Scan for the cell matching the given text and deliver its (x, y) coordinate at center. 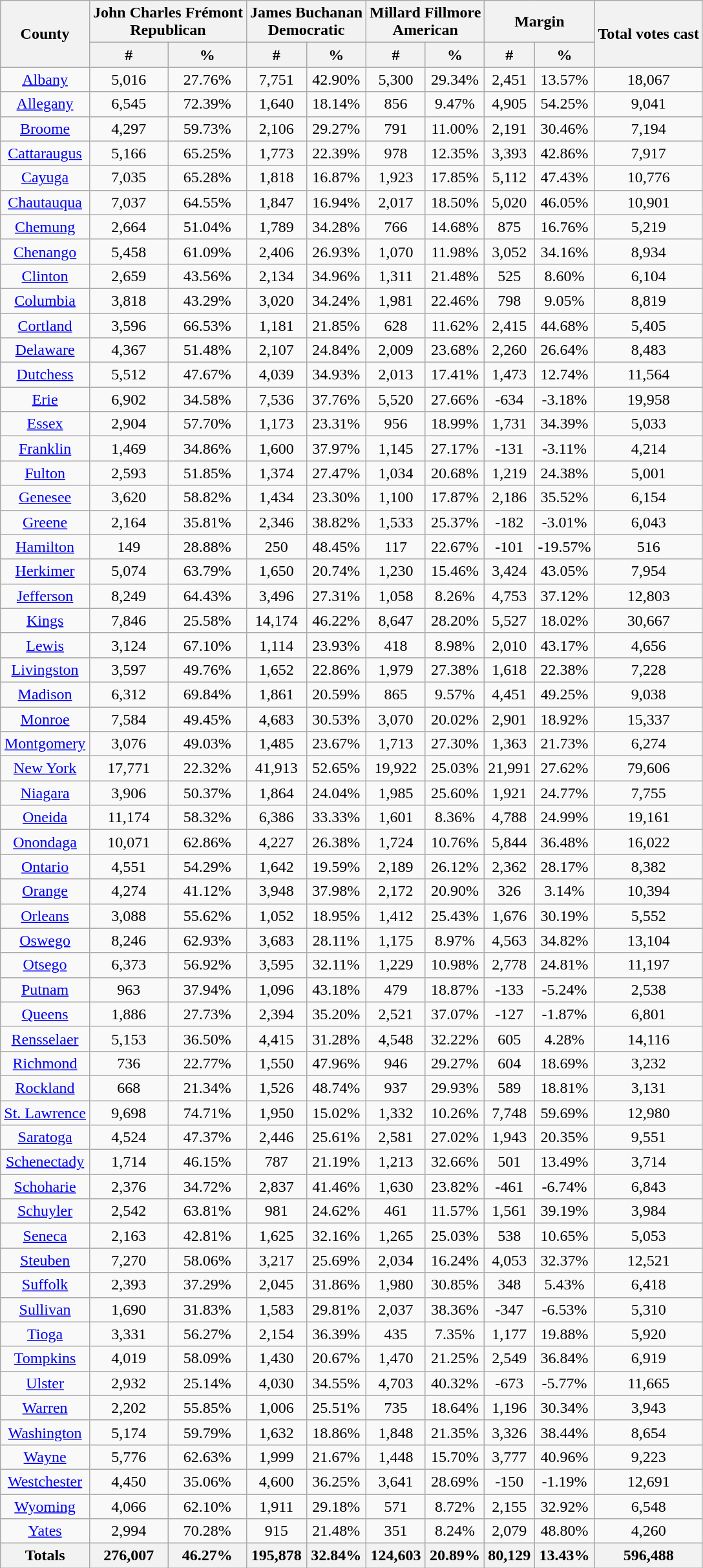
4,753 (509, 596)
4,260 (649, 1531)
Warren (45, 1408)
668 (129, 1088)
1,034 (396, 473)
37.12% (565, 596)
34.24% (336, 301)
479 (396, 990)
35.20% (336, 1014)
14,116 (649, 1039)
7,846 (129, 620)
18.02% (565, 620)
7,954 (649, 571)
52.65% (336, 768)
23.82% (455, 1187)
21.85% (336, 325)
James BuchananDemocratic (306, 22)
4.28% (565, 1039)
Cayuga (45, 178)
28.11% (336, 940)
195,878 (277, 1556)
33.33% (336, 818)
63.81% (207, 1211)
Delaware (45, 350)
32.22% (455, 1039)
1,985 (396, 793)
8,249 (129, 596)
117 (396, 547)
26.38% (336, 842)
8.36% (455, 818)
2,415 (509, 325)
28.69% (455, 1481)
21,991 (509, 768)
946 (396, 1063)
149 (129, 547)
12,980 (649, 1112)
10,394 (649, 891)
56.92% (207, 965)
2,186 (509, 498)
1,731 (509, 424)
7,536 (277, 399)
23.67% (336, 744)
2,521 (396, 1014)
865 (396, 694)
1,526 (277, 1088)
-5.24% (565, 990)
Oswego (45, 940)
Niagara (45, 793)
1,374 (277, 473)
1,430 (277, 1359)
-634 (509, 399)
-19.57% (565, 547)
9,041 (649, 104)
4,019 (129, 1359)
Allegany (45, 104)
24.77% (565, 793)
21.73% (565, 744)
5,219 (649, 227)
1,600 (277, 449)
1,550 (277, 1063)
36.48% (565, 842)
25.37% (455, 522)
2,106 (277, 129)
2,394 (277, 1014)
32.92% (565, 1507)
24.84% (336, 350)
2,155 (509, 1507)
2,538 (649, 990)
326 (509, 891)
20.74% (336, 571)
1,485 (277, 744)
5,405 (649, 325)
8,819 (649, 301)
12,803 (649, 596)
20.35% (565, 1138)
41.46% (336, 1187)
18.81% (565, 1088)
3,217 (277, 1260)
21.34% (207, 1088)
-3.01% (565, 522)
Queens (45, 1014)
4,214 (649, 449)
1,175 (396, 940)
1,943 (509, 1138)
2,172 (396, 891)
59.79% (207, 1432)
3,331 (129, 1334)
10.98% (455, 965)
5,074 (129, 571)
5,776 (129, 1457)
1,177 (509, 1334)
3,088 (129, 916)
47.67% (207, 375)
-182 (509, 522)
Hamilton (45, 547)
Margin (540, 22)
6,843 (649, 1187)
Cortland (45, 325)
Otsego (45, 965)
-127 (509, 1014)
2,017 (396, 202)
1,473 (509, 375)
15.02% (336, 1112)
13.43% (565, 1556)
-1.19% (565, 1481)
18.69% (565, 1063)
47.96% (336, 1063)
4,656 (649, 645)
29.81% (336, 1309)
8.98% (455, 645)
4,274 (129, 891)
58.06% (207, 1260)
1,625 (277, 1236)
21.67% (336, 1457)
17.41% (455, 375)
8,647 (396, 620)
4,227 (277, 842)
7,755 (649, 793)
42.90% (336, 79)
1,861 (277, 694)
1,052 (277, 916)
12,521 (649, 1260)
10,776 (649, 178)
Wyoming (45, 1507)
35.81% (207, 522)
18.64% (455, 1408)
51.85% (207, 473)
27.38% (455, 670)
351 (396, 1531)
9,223 (649, 1457)
605 (509, 1039)
6,373 (129, 965)
4,703 (396, 1383)
30.34% (565, 1408)
21.25% (455, 1359)
35.52% (565, 498)
791 (396, 129)
5,166 (129, 153)
27.30% (455, 744)
27.73% (207, 1014)
571 (396, 1507)
2,189 (396, 867)
27.31% (336, 596)
Rensselaer (45, 1039)
9,038 (649, 694)
3,020 (277, 301)
4,415 (277, 1039)
31.28% (336, 1039)
43.05% (565, 571)
3,124 (129, 645)
Broome (45, 129)
1,911 (277, 1507)
19.88% (565, 1334)
8,382 (649, 867)
7,748 (509, 1112)
16.94% (336, 202)
3,393 (509, 153)
538 (509, 1236)
3,131 (649, 1088)
43.18% (336, 990)
3,714 (649, 1162)
-3.18% (565, 399)
8.26% (455, 596)
48.74% (336, 1088)
-5.77% (565, 1383)
54.25% (565, 104)
51.04% (207, 227)
47.37% (207, 1138)
1,773 (277, 153)
Richmond (45, 1063)
18.14% (336, 104)
57.70% (207, 424)
5,458 (129, 251)
30.19% (565, 916)
46.22% (336, 620)
1,265 (396, 1236)
2,994 (129, 1531)
20.02% (455, 719)
39.19% (565, 1211)
4,450 (129, 1481)
2,393 (129, 1285)
36.39% (336, 1334)
2,778 (509, 965)
6,312 (129, 694)
19,161 (649, 818)
37.94% (207, 990)
2,549 (509, 1359)
72.39% (207, 104)
3,818 (129, 301)
20.89% (455, 1556)
13.49% (565, 1162)
20.67% (336, 1359)
Putnam (45, 990)
Wayne (45, 1457)
22.67% (455, 547)
1,818 (277, 178)
2,013 (396, 375)
Greene (45, 522)
915 (277, 1531)
Fulton (45, 473)
16.87% (336, 178)
18.50% (455, 202)
4,905 (509, 104)
Washington (45, 1432)
6,386 (277, 818)
49.76% (207, 670)
59.73% (207, 129)
Chautauqua (45, 202)
18.92% (565, 719)
6,418 (649, 1285)
9.05% (565, 301)
3,496 (277, 596)
34.55% (336, 1383)
1,213 (396, 1162)
51.48% (207, 350)
67.10% (207, 645)
62.63% (207, 1457)
62.93% (207, 940)
1,114 (277, 645)
Tioga (45, 1334)
Cattaraugus (45, 153)
8.60% (565, 276)
Schuyler (45, 1211)
5,844 (509, 842)
3,597 (129, 670)
9,698 (129, 1112)
80,129 (509, 1556)
735 (396, 1408)
Onondaga (45, 842)
1,229 (396, 965)
26.64% (565, 350)
65.25% (207, 153)
Franklin (45, 449)
4,788 (509, 818)
48.45% (336, 547)
Rockland (45, 1088)
11.98% (455, 251)
1,181 (277, 325)
31.86% (336, 1285)
1,789 (277, 227)
11.00% (455, 129)
5,527 (509, 620)
1,583 (277, 1309)
1,630 (396, 1187)
25.43% (455, 916)
3,076 (129, 744)
12.35% (455, 153)
41,913 (277, 768)
Kings (45, 620)
2,904 (129, 424)
9.47% (455, 104)
18.95% (336, 916)
17.87% (455, 498)
22.86% (336, 670)
34.96% (336, 276)
Erie (45, 399)
Steuben (45, 1260)
1,921 (509, 793)
23.31% (336, 424)
1,923 (396, 178)
2,346 (277, 522)
64.55% (207, 202)
56.27% (207, 1334)
Total votes cast (649, 34)
3,620 (129, 498)
516 (649, 547)
7,917 (649, 153)
6,801 (649, 1014)
-6.53% (565, 1309)
3,424 (509, 571)
Totals (45, 1556)
5,920 (649, 1334)
38.82% (336, 522)
Clinton (45, 276)
Monroe (45, 719)
3,596 (129, 325)
48.80% (565, 1531)
798 (509, 301)
44.68% (565, 325)
28.88% (207, 547)
10,071 (129, 842)
3,326 (509, 1432)
70.28% (207, 1531)
2,659 (129, 276)
32.37% (565, 1260)
2,164 (129, 522)
4,039 (277, 375)
Lewis (45, 645)
36.50% (207, 1039)
46.05% (565, 202)
41.12% (207, 891)
2,362 (509, 867)
5,300 (396, 79)
7,037 (129, 202)
Schoharie (45, 1187)
4,053 (509, 1260)
Albany (45, 79)
John Charles FrémontRepublican (168, 22)
-3.11% (565, 449)
40.32% (455, 1383)
New York (45, 768)
5,512 (129, 375)
1,230 (396, 571)
22.32% (207, 768)
7,194 (649, 129)
2,446 (277, 1138)
27.17% (455, 449)
2,009 (396, 350)
11,197 (649, 965)
3,777 (509, 1457)
46.27% (207, 1556)
8,483 (649, 350)
19.59% (336, 867)
64.43% (207, 596)
348 (509, 1285)
Yates (45, 1531)
4,600 (277, 1481)
1,434 (277, 498)
43.56% (207, 276)
1,690 (129, 1309)
6,104 (649, 276)
21.19% (336, 1162)
2,542 (129, 1211)
17,771 (129, 768)
43.29% (207, 301)
24.04% (336, 793)
2,837 (277, 1187)
25.51% (336, 1408)
5,520 (396, 399)
981 (277, 1211)
5,112 (509, 178)
9.57% (455, 694)
40.96% (565, 1457)
Orleans (45, 916)
Chenango (45, 251)
27.02% (455, 1138)
13,104 (649, 940)
1,332 (396, 1112)
30.53% (336, 719)
37.97% (336, 449)
8.97% (455, 940)
11,665 (649, 1383)
2,901 (509, 719)
5,552 (649, 916)
937 (396, 1088)
1,981 (396, 301)
7,228 (649, 670)
55.62% (207, 916)
34.16% (565, 251)
23.68% (455, 350)
24.99% (565, 818)
Tompkins (45, 1359)
604 (509, 1063)
-131 (509, 449)
38.36% (455, 1309)
58.32% (207, 818)
124,603 (396, 1556)
6,274 (649, 744)
63.79% (207, 571)
628 (396, 325)
1,096 (277, 990)
31.83% (207, 1309)
17.85% (455, 178)
47.43% (565, 178)
10.26% (455, 1112)
18.99% (455, 424)
2,045 (277, 1285)
66.53% (207, 325)
6,919 (649, 1359)
7,270 (129, 1260)
49.45% (207, 719)
28.20% (455, 620)
1,864 (277, 793)
2,406 (277, 251)
1,724 (396, 842)
1,950 (277, 1112)
Genesee (45, 498)
30.46% (565, 129)
37.98% (336, 891)
74.71% (207, 1112)
3,683 (277, 940)
19,958 (649, 399)
37.76% (336, 399)
Orange (45, 891)
23.30% (336, 498)
250 (277, 547)
4,563 (509, 940)
-101 (509, 547)
11.57% (455, 1211)
Ulster (45, 1383)
27.66% (455, 399)
10,901 (649, 202)
22.39% (336, 153)
59.69% (565, 1112)
5,153 (129, 1039)
25.58% (207, 620)
2,037 (396, 1309)
1,470 (396, 1359)
2,163 (129, 1236)
2,154 (277, 1334)
34.82% (565, 940)
Ontario (45, 867)
-347 (509, 1309)
7,584 (129, 719)
-673 (509, 1383)
3,943 (649, 1408)
22.38% (565, 670)
Sullivan (45, 1309)
62.86% (207, 842)
Herkimer (45, 571)
-461 (509, 1187)
1,848 (396, 1432)
787 (277, 1162)
2,932 (129, 1383)
34.93% (336, 375)
7.35% (455, 1334)
3,052 (509, 251)
3,070 (396, 719)
1,847 (277, 202)
5,053 (649, 1236)
43.17% (565, 645)
10.76% (455, 842)
1,713 (396, 744)
2,010 (509, 645)
4,297 (129, 129)
18,067 (649, 79)
Oneida (45, 818)
8.72% (455, 1507)
36.84% (565, 1359)
49.25% (565, 694)
5,310 (649, 1309)
30,667 (649, 620)
2,664 (129, 227)
Millard FillmoreAmerican (425, 22)
14.68% (455, 227)
8,654 (649, 1432)
18.87% (455, 990)
24.38% (565, 473)
62.10% (207, 1507)
14,174 (277, 620)
525 (509, 276)
32.11% (336, 965)
1,676 (509, 916)
27.62% (565, 768)
Montgomery (45, 744)
-133 (509, 990)
13.57% (565, 79)
79,606 (649, 768)
1,145 (396, 449)
25.14% (207, 1383)
1,363 (509, 744)
736 (129, 1063)
1,412 (396, 916)
501 (509, 1162)
34.39% (565, 424)
875 (509, 227)
25.61% (336, 1138)
29.18% (336, 1507)
61.09% (207, 251)
8,934 (649, 251)
1,714 (129, 1162)
1,601 (396, 818)
15.70% (455, 1457)
589 (509, 1088)
Essex (45, 424)
5.43% (565, 1285)
2,034 (396, 1260)
5,033 (649, 424)
2,451 (509, 79)
54.29% (207, 867)
4,683 (277, 719)
978 (396, 153)
4,030 (277, 1383)
16,022 (649, 842)
1,642 (277, 867)
435 (396, 1334)
32.16% (336, 1236)
34.72% (207, 1187)
32.66% (455, 1162)
24.62% (336, 1211)
Suffolk (45, 1285)
26.12% (455, 867)
11,564 (649, 375)
46.15% (207, 1162)
Dutchess (45, 375)
1,561 (509, 1211)
Columbia (45, 301)
22.46% (455, 301)
Schenectady (45, 1162)
8.24% (455, 1531)
1,980 (396, 1285)
4,367 (129, 350)
20.90% (455, 891)
34.28% (336, 227)
32.84% (336, 1556)
49.03% (207, 744)
25.69% (336, 1260)
1,448 (396, 1457)
25.60% (455, 793)
69.84% (207, 694)
3,641 (396, 1481)
1,886 (129, 1014)
26.93% (336, 251)
3,948 (277, 891)
1,652 (277, 670)
2,593 (129, 473)
15.46% (455, 571)
27.47% (336, 473)
-150 (509, 1481)
1,196 (509, 1408)
5,174 (129, 1432)
65.28% (207, 178)
1,006 (277, 1408)
1,999 (277, 1457)
58.09% (207, 1359)
2,376 (129, 1187)
856 (396, 104)
34.58% (207, 399)
11.62% (455, 325)
2,260 (509, 350)
1,100 (396, 498)
St. Lawrence (45, 1112)
418 (396, 645)
29.34% (455, 79)
20.68% (455, 473)
4,524 (129, 1138)
1,311 (396, 276)
3,595 (277, 965)
23.93% (336, 645)
7,035 (129, 178)
37.07% (455, 1014)
34.86% (207, 449)
21.35% (455, 1432)
1,640 (277, 104)
Westchester (45, 1481)
38.44% (565, 1432)
5,020 (509, 202)
-1.87% (565, 1014)
1,618 (509, 670)
19,922 (396, 768)
2,202 (129, 1408)
27.76% (207, 79)
15,337 (649, 719)
2,079 (509, 1531)
36.25% (336, 1481)
1,979 (396, 670)
24.81% (565, 965)
28.17% (565, 867)
37.29% (207, 1285)
461 (396, 1211)
10.65% (565, 1236)
6,545 (129, 104)
4,066 (129, 1507)
1,632 (277, 1432)
6,902 (129, 399)
7,751 (277, 79)
55.85% (207, 1408)
42.81% (207, 1236)
1,469 (129, 449)
3,906 (129, 793)
County (45, 34)
596,488 (649, 1556)
276,007 (129, 1556)
30.85% (455, 1285)
-6.74% (565, 1187)
4,451 (509, 694)
1,650 (277, 571)
6,548 (649, 1507)
12,691 (649, 1481)
1,058 (396, 596)
18.86% (336, 1432)
35.06% (207, 1481)
6,043 (649, 522)
12.74% (565, 375)
20.59% (336, 694)
Saratoga (45, 1138)
3,232 (649, 1063)
42.86% (565, 153)
16.76% (565, 227)
8,246 (129, 940)
3,984 (649, 1211)
4,551 (129, 867)
9,551 (649, 1138)
2,191 (509, 129)
956 (396, 424)
2,107 (277, 350)
5,001 (649, 473)
Jefferson (45, 596)
2,134 (277, 276)
6,154 (649, 498)
963 (129, 990)
Seneca (45, 1236)
4,548 (396, 1039)
Livingston (45, 670)
11,174 (129, 818)
1,173 (277, 424)
3.14% (565, 891)
16.24% (455, 1260)
29.93% (455, 1088)
22.77% (207, 1063)
1,533 (396, 522)
766 (396, 227)
50.37% (207, 793)
Chemung (45, 227)
2,581 (396, 1138)
58.82% (207, 498)
5,016 (129, 79)
Madison (45, 694)
1,070 (396, 251)
1,219 (509, 473)
